Return the (x, y) coordinate for the center point of the cell that contains the specified text.  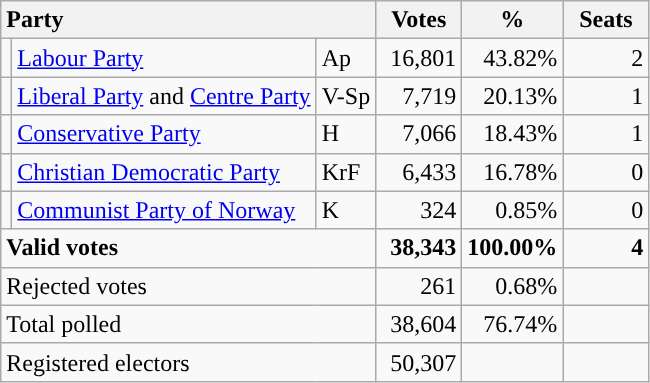
Registered electors (188, 362)
Seats (606, 20)
7,719 (419, 96)
76.74% (512, 324)
50,307 (419, 362)
Rejected votes (188, 286)
100.00% (512, 248)
V-Sp (346, 96)
Conservative Party (164, 134)
43.82% (512, 58)
Ap (346, 58)
Liberal Party and Centre Party (164, 96)
7,066 (419, 134)
K (346, 210)
Labour Party (164, 58)
6,433 (419, 172)
261 (419, 286)
324 (419, 210)
H (346, 134)
Communist Party of Norway (164, 210)
% (512, 20)
4 (606, 248)
Votes (419, 20)
0.85% (512, 210)
Valid votes (188, 248)
18.43% (512, 134)
2 (606, 58)
Party (188, 20)
20.13% (512, 96)
Total polled (188, 324)
38,604 (419, 324)
Christian Democratic Party (164, 172)
16.78% (512, 172)
KrF (346, 172)
0.68% (512, 286)
16,801 (419, 58)
38,343 (419, 248)
